Output the (X, Y) coordinate of the center of the cell containing the given text.  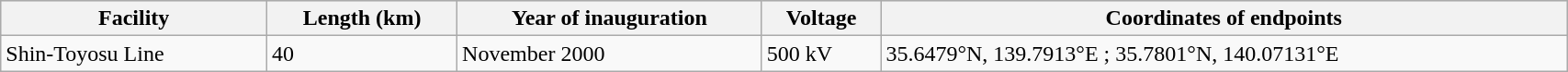
40 (362, 54)
Coordinates of endpoints (1224, 18)
Length (km) (362, 18)
Shin-Toyosu Line (134, 54)
500 kV (821, 54)
November 2000 (610, 54)
35.6479°N, 139.7913°E ; 35.7801°N, 140.07131°E (1224, 54)
Facility (134, 18)
Voltage (821, 18)
Year of inauguration (610, 18)
